Pinpoint the cell where the given text exists, returning its [x, y] midpoint coordinate. 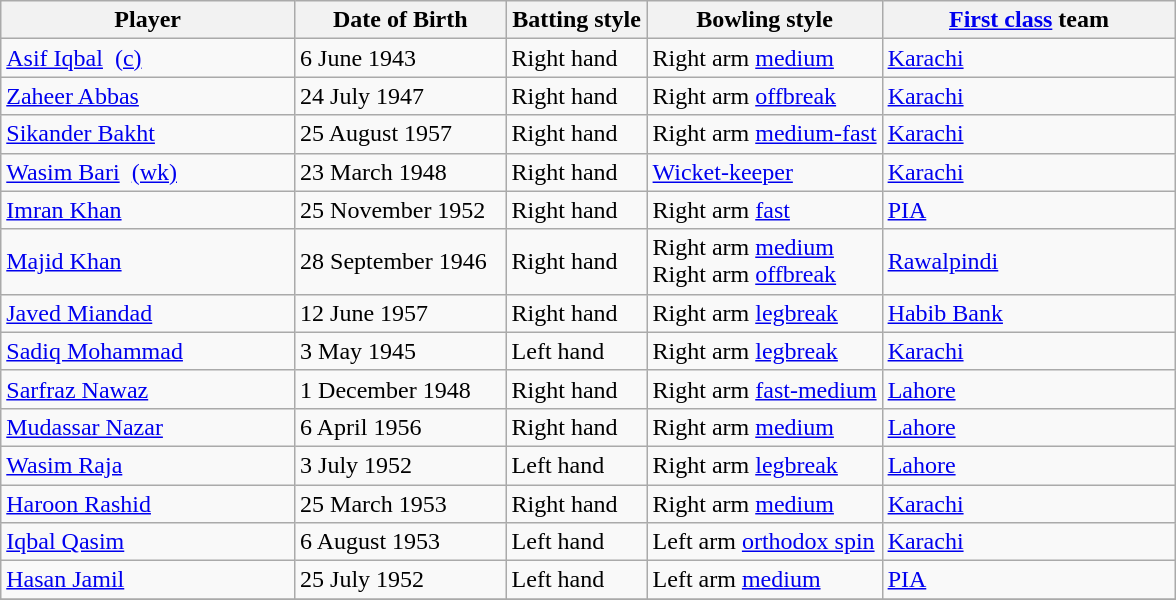
Right arm medium-fast [764, 134]
25 November 1952 [401, 210]
Sarfraz Nawaz [148, 389]
Right arm fast-medium [764, 389]
Imran Khan [148, 210]
Rawalpindi [1029, 262]
Bowling style [764, 20]
Right arm offbreak [764, 96]
Majid Khan [148, 262]
3 May 1945 [401, 351]
3 July 1952 [401, 465]
Wicket-keeper [764, 172]
Mudassar Nazar [148, 427]
Haroon Rashid [148, 503]
25 March 1953 [401, 503]
12 June 1957 [401, 313]
25 August 1957 [401, 134]
Wasim Raja [148, 465]
Wasim Bari (wk) [148, 172]
Date of Birth [401, 20]
Asif Iqbal (c) [148, 58]
6 June 1943 [401, 58]
Left arm orthodox spin [764, 542]
6 April 1956 [401, 427]
Zaheer Abbas [148, 96]
Right arm fast [764, 210]
Habib Bank [1029, 313]
28 September 1946 [401, 262]
25 July 1952 [401, 580]
24 July 1947 [401, 96]
Batting style [576, 20]
Sikander Bakht [148, 134]
First class team [1029, 20]
Sadiq Mohammad [148, 351]
Iqbal Qasim [148, 542]
6 August 1953 [401, 542]
1 December 1948 [401, 389]
Right arm mediumRight arm offbreak [764, 262]
Javed Miandad [148, 313]
Left arm medium [764, 580]
23 March 1948 [401, 172]
Hasan Jamil [148, 580]
Player [148, 20]
